Search for the cell housing the specified text and yield its [x, y] center coordinate. 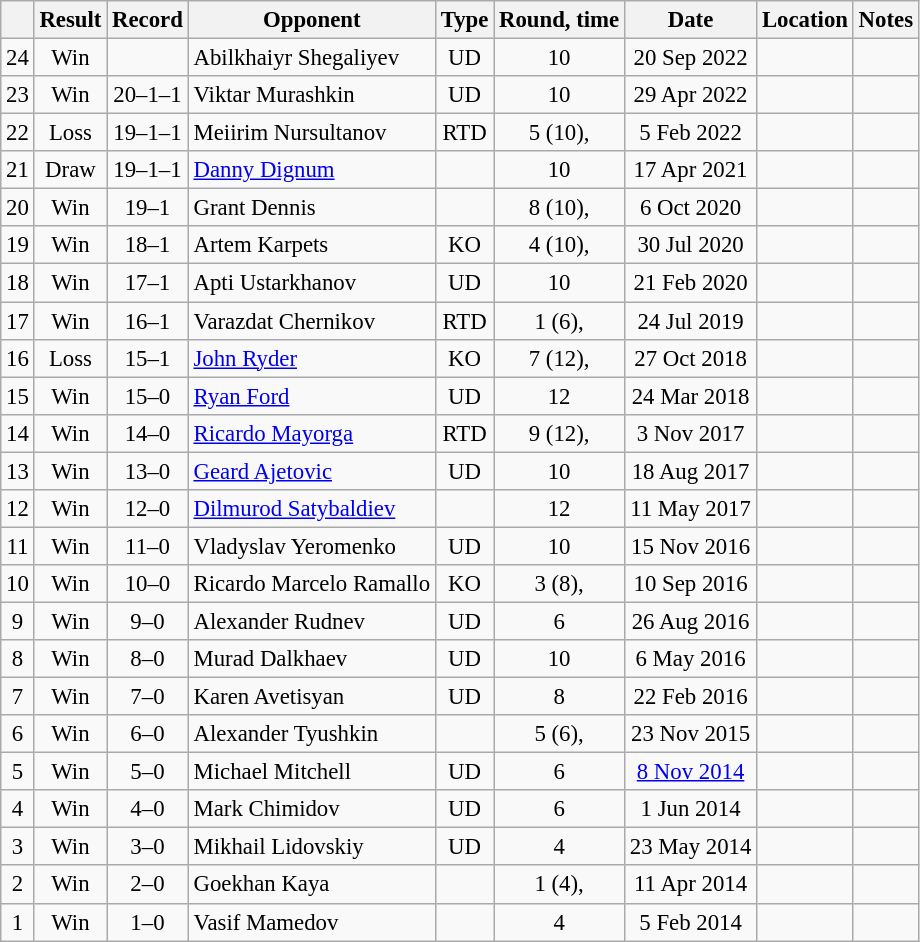
17 Apr 2021 [691, 170]
17 [18, 321]
24 Jul 2019 [691, 321]
Type [464, 20]
12–0 [148, 509]
17–1 [148, 283]
1 (4), [560, 885]
19 [18, 245]
26 Aug 2016 [691, 621]
24 [18, 58]
19–1 [148, 208]
Mikhail Lidovskiy [312, 847]
6 Oct 2020 [691, 208]
7–0 [148, 697]
5 [18, 772]
Ricardo Marcelo Ramallo [312, 584]
6–0 [148, 734]
9–0 [148, 621]
9 [18, 621]
5 Feb 2022 [691, 133]
4 (10), [560, 245]
15 [18, 396]
13 [18, 471]
Vladyslav Yeromenko [312, 546]
1 [18, 922]
Round, time [560, 20]
11–0 [148, 546]
20 Sep 2022 [691, 58]
22 Feb 2016 [691, 697]
1 Jun 2014 [691, 809]
5 Feb 2014 [691, 922]
14–0 [148, 433]
23 May 2014 [691, 847]
30 Jul 2020 [691, 245]
18–1 [148, 245]
Opponent [312, 20]
3 (8), [560, 584]
1–0 [148, 922]
24 Mar 2018 [691, 396]
10–0 [148, 584]
16–1 [148, 321]
3 Nov 2017 [691, 433]
14 [18, 433]
22 [18, 133]
Murad Dalkhaev [312, 659]
Grant Dennis [312, 208]
3 [18, 847]
Apti Ustarkhanov [312, 283]
Artem Karpets [312, 245]
23 Nov 2015 [691, 734]
3–0 [148, 847]
Location [806, 20]
7 [18, 697]
18 Aug 2017 [691, 471]
18 [18, 283]
Geard Ajetovic [312, 471]
Karen Avetisyan [312, 697]
21 [18, 170]
15–0 [148, 396]
7 (12), [560, 358]
11 [18, 546]
10 Sep 2016 [691, 584]
Draw [70, 170]
29 Apr 2022 [691, 95]
6 May 2016 [691, 659]
27 Oct 2018 [691, 358]
5 (6), [560, 734]
Meiirim Nursultanov [312, 133]
Vasif Mamedov [312, 922]
Alexander Tyushkin [312, 734]
Ryan Ford [312, 396]
Goekhan Kaya [312, 885]
Viktar Murashkin [312, 95]
15–1 [148, 358]
20–1–1 [148, 95]
21 Feb 2020 [691, 283]
John Ryder [312, 358]
4–0 [148, 809]
2–0 [148, 885]
Dilmurod Satybaldiev [312, 509]
9 (12), [560, 433]
Record [148, 20]
5–0 [148, 772]
Result [70, 20]
13–0 [148, 471]
Ricardo Mayorga [312, 433]
Abilkhaiyr Shegaliyev [312, 58]
Varazdat Chernikov [312, 321]
5 (10), [560, 133]
8 (10), [560, 208]
Danny Dignum [312, 170]
Michael Mitchell [312, 772]
16 [18, 358]
2 [18, 885]
8–0 [148, 659]
Date [691, 20]
20 [18, 208]
Notes [886, 20]
Mark Chimidov [312, 809]
Alexander Rudnev [312, 621]
11 Apr 2014 [691, 885]
11 May 2017 [691, 509]
8 Nov 2014 [691, 772]
15 Nov 2016 [691, 546]
1 (6), [560, 321]
23 [18, 95]
